Return the [x, y] coordinate for the center point of the cell that contains the specified text.  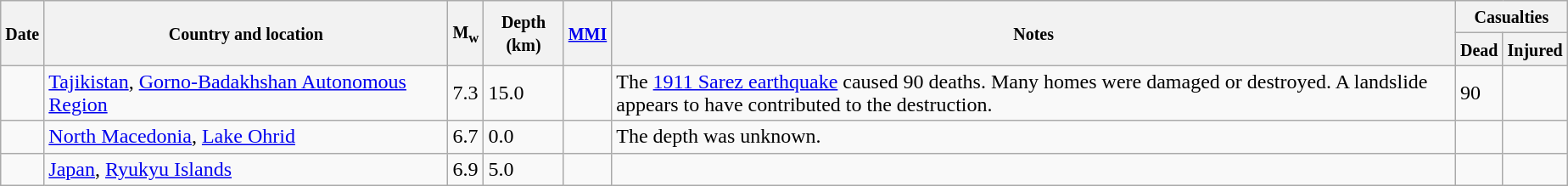
MMI [587, 33]
5.0 [524, 169]
Notes [1033, 33]
North Macedonia, Lake Ohrid [246, 137]
Casualties [1511, 17]
Country and location [246, 33]
6.7 [466, 137]
Japan, Ryukyu Islands [246, 169]
Dead [1479, 49]
90 [1479, 93]
Injured [1535, 49]
7.3 [466, 93]
Tajikistan, Gorno-Badakhshan Autonomous Region [246, 93]
The depth was unknown. [1033, 137]
6.9 [466, 169]
The 1911 Sarez earthquake caused 90 deaths. Many homes were damaged or destroyed. A landslide appears to have contributed to the destruction. [1033, 93]
Date [22, 33]
Mw [466, 33]
0.0 [524, 137]
Depth (km) [524, 33]
15.0 [524, 93]
